Find where the given text appears and provide that cell's center as (x, y) coordinate. 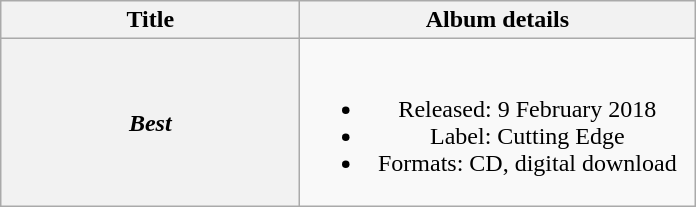
Title (150, 20)
Album details (498, 20)
Best (150, 122)
Released: 9 February 2018Label: Cutting EdgeFormats: CD, digital download (498, 122)
